Extract the (X, Y) coordinate from the center of the cell holding the provided text.  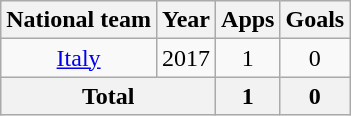
Apps (248, 20)
Italy (79, 58)
Goals (315, 20)
2017 (186, 58)
Year (186, 20)
National team (79, 20)
Total (108, 96)
